Identify which cell holds the provided text, then report its (X, Y) central coordinate. 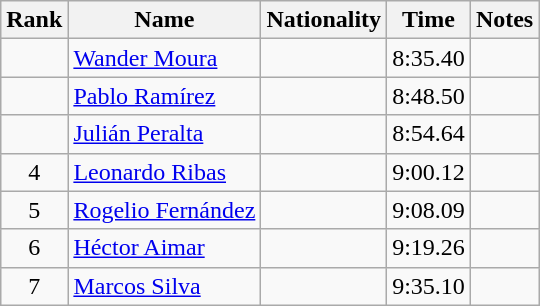
Héctor Aimar (164, 248)
8:48.50 (429, 96)
5 (34, 210)
Time (429, 20)
Wander Moura (164, 58)
8:54.64 (429, 134)
Pablo Ramírez (164, 96)
9:19.26 (429, 248)
Marcos Silva (164, 286)
9:08.09 (429, 210)
9:00.12 (429, 172)
Rogelio Fernández (164, 210)
Julián Peralta (164, 134)
Notes (504, 20)
Rank (34, 20)
Leonardo Ribas (164, 172)
9:35.10 (429, 286)
6 (34, 248)
7 (34, 286)
Nationality (324, 20)
4 (34, 172)
8:35.40 (429, 58)
Name (164, 20)
